Locate the cell with the specified text and output its (x, y) center coordinate. 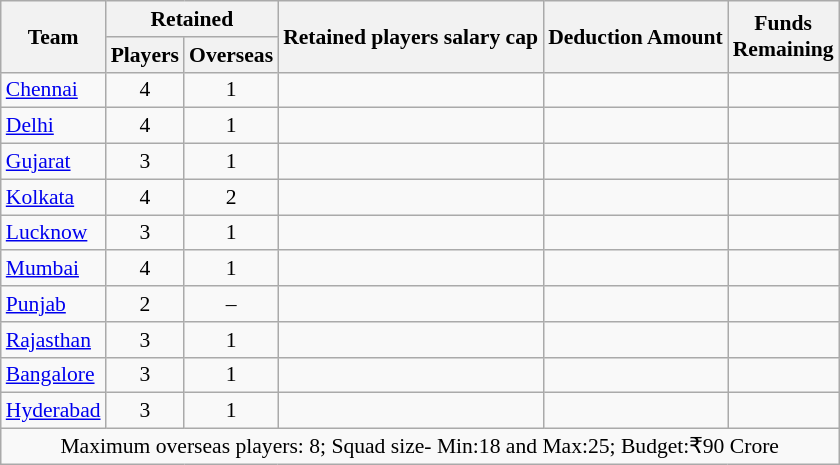
Lucknow (54, 232)
Overseas (231, 54)
Retained players salary cap (410, 36)
Mumbai (54, 268)
Chennai (54, 90)
Team (54, 36)
Retained (192, 19)
Rajasthan (54, 339)
Kolkata (54, 197)
Funds Remaining (784, 36)
Hyderabad (54, 411)
– (231, 304)
Gujarat (54, 161)
Players (145, 54)
Maximum overseas players: 8; Squad size- Min:18 and Max:25; Budget:₹90 Crore (420, 446)
Deduction Amount (636, 36)
Punjab (54, 304)
Bangalore (54, 375)
Delhi (54, 126)
